Provide the [X, Y] coordinate of the cell's center where the given text is located.  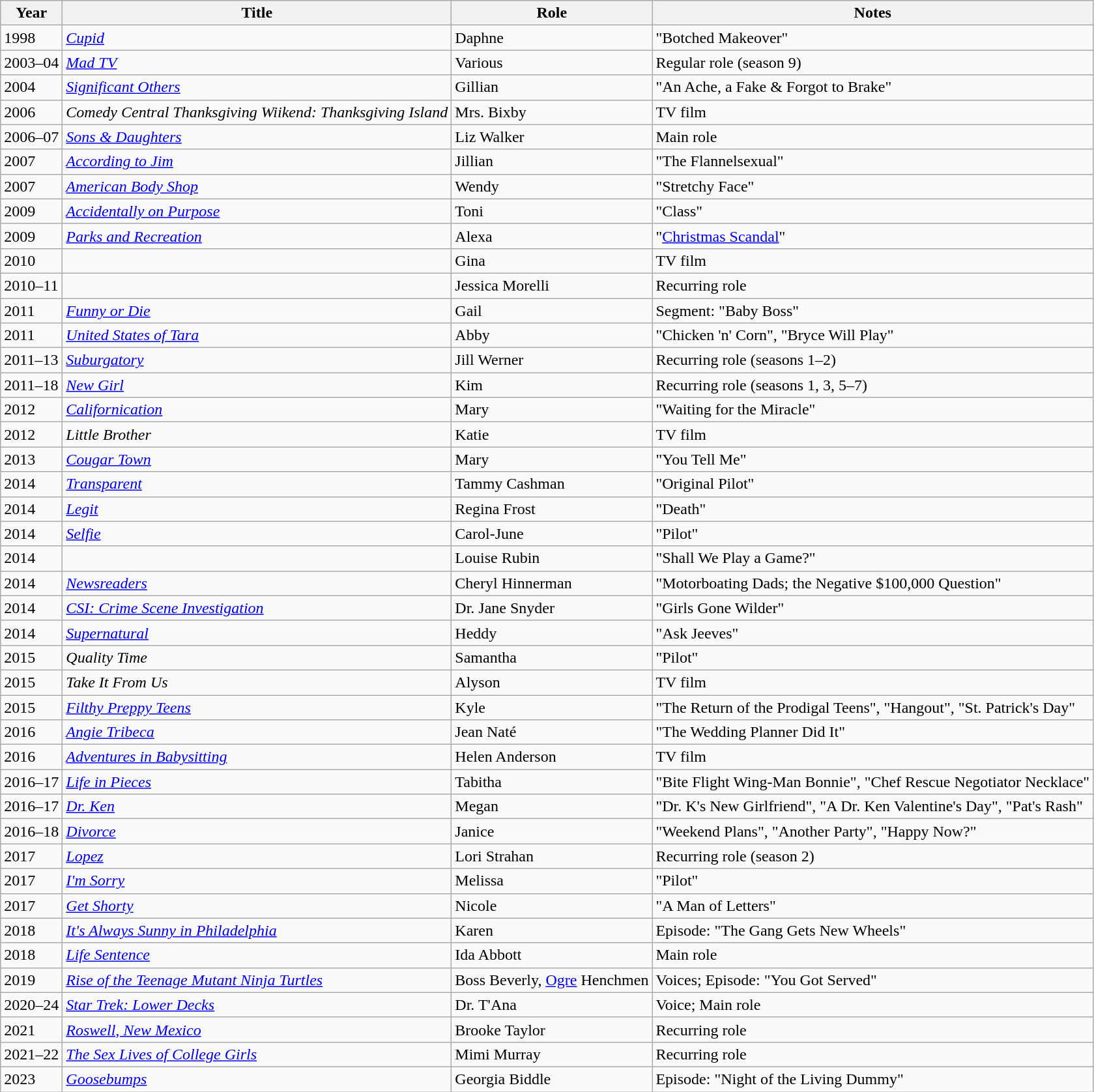
Voice; Main role [873, 1005]
Jill Werner [552, 360]
Jillian [552, 162]
Segment: "Baby Boss" [873, 311]
Gillian [552, 87]
Supernatural [257, 633]
"You Tell Me" [873, 459]
Dr. Jane Snyder [552, 608]
Significant Others [257, 87]
Nicole [552, 906]
The Sex Lives of College Girls [257, 1054]
"Christmas Scandal" [873, 236]
CSI: Crime Scene Investigation [257, 608]
Various [552, 63]
Toni [552, 211]
Liz Walker [552, 137]
2006–07 [31, 137]
Little Brother [257, 435]
Comedy Central Thanksgiving Wiikend: Thanksgiving Island [257, 112]
1998 [31, 38]
Mimi Murray [552, 1054]
2011–18 [31, 385]
"Dr. K's New Girlfriend", "A Dr. Ken Valentine's Day", "Pat's Rash" [873, 807]
Cougar Town [257, 459]
2010 [31, 261]
2003–04 [31, 63]
Megan [552, 807]
Karen [552, 930]
2023 [31, 1079]
2006 [31, 112]
"Bite Flight Wing-Man Bonnie", "Chef Rescue Negotiator Necklace" [873, 782]
Ida Abbott [552, 955]
Gina [552, 261]
Katie [552, 435]
Tammy Cashman [552, 484]
Boss Beverly, Ogre Henchmen [552, 980]
Adventures in Babysitting [257, 757]
Episode: "Night of the Living Dummy" [873, 1079]
"An Ache, a Fake & Forgot to Brake" [873, 87]
Quality Time [257, 657]
"Ask Jeeves" [873, 633]
Kim [552, 385]
Filthy Preppy Teens [257, 707]
It's Always Sunny in Philadelphia [257, 930]
2010–11 [31, 285]
Alexa [552, 236]
Regina Frost [552, 509]
Star Trek: Lower Decks [257, 1005]
Jean Naté [552, 732]
Dr. T'Ana [552, 1005]
"Stretchy Face" [873, 186]
Legit [257, 509]
Life Sentence [257, 955]
2021 [31, 1029]
Transparent [257, 484]
Title [257, 13]
Recurring role (seasons 1–2) [873, 360]
I'm Sorry [257, 881]
According to Jim [257, 162]
Parks and Recreation [257, 236]
Newsreaders [257, 583]
Louise Rubin [552, 558]
United States of Tara [257, 336]
Lori Strahan [552, 856]
Brooke Taylor [552, 1029]
Melissa [552, 881]
Abby [552, 336]
Tabitha [552, 782]
2020–24 [31, 1005]
2016–18 [31, 831]
Recurring role (season 2) [873, 856]
Life in Pieces [257, 782]
Lopez [257, 856]
Samantha [552, 657]
Angie Tribeca [257, 732]
Accidentally on Purpose [257, 211]
"Waiting for the Miracle" [873, 410]
"Chicken 'n' Corn", "Bryce Will Play" [873, 336]
Heddy [552, 633]
Episode: "The Gang Gets New Wheels" [873, 930]
"The Flannelsexual" [873, 162]
Sons & Daughters [257, 137]
Dr. Ken [257, 807]
Wendy [552, 186]
Mad TV [257, 63]
Goosebumps [257, 1079]
Take It From Us [257, 682]
Notes [873, 13]
"Motorboating Dads; the Negative $100,000 Question" [873, 583]
Mrs. Bixby [552, 112]
Get Shorty [257, 906]
Year [31, 13]
"Death" [873, 509]
Roswell, New Mexico [257, 1029]
Role [552, 13]
Cupid [257, 38]
Suburgatory [257, 360]
New Girl [257, 385]
Daphne [552, 38]
Californication [257, 410]
Rise of the Teenage Mutant Ninja Turtles [257, 980]
"Botched Makeover" [873, 38]
Divorce [257, 831]
Jessica Morelli [552, 285]
Alyson [552, 682]
Helen Anderson [552, 757]
Recurring role (seasons 1, 3, 5–7) [873, 385]
Voices; Episode: "You Got Served" [873, 980]
2004 [31, 87]
"Original Pilot" [873, 484]
"Shall We Play a Game?" [873, 558]
American Body Shop [257, 186]
Regular role (season 9) [873, 63]
Kyle [552, 707]
Georgia Biddle [552, 1079]
2021–22 [31, 1054]
2011–13 [31, 360]
Cheryl Hinnerman [552, 583]
Funny or Die [257, 311]
2013 [31, 459]
Carol-June [552, 534]
2019 [31, 980]
Gail [552, 311]
Selfie [257, 534]
"Weekend Plans", "Another Party", "Happy Now?" [873, 831]
"Class" [873, 211]
Janice [552, 831]
"The Wedding Planner Did It" [873, 732]
"A Man of Letters" [873, 906]
"The Return of the Prodigal Teens", "Hangout", "St. Patrick's Day" [873, 707]
"Girls Gone Wilder" [873, 608]
